Search for the cell housing the specified text and yield its (X, Y) center coordinate. 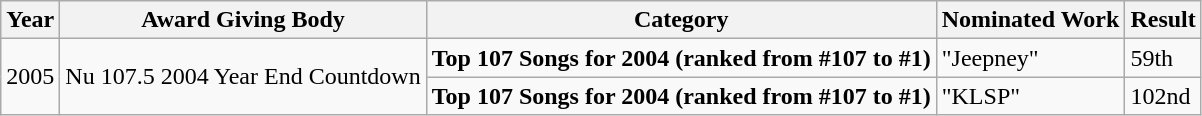
Nominated Work (1030, 20)
Result (1163, 20)
2005 (30, 77)
Category (681, 20)
Year (30, 20)
102nd (1163, 96)
Nu 107.5 2004 Year End Countdown (243, 77)
"Jeepney" (1030, 58)
"KLSP" (1030, 96)
Award Giving Body (243, 20)
59th (1163, 58)
